Return the [x, y] coordinate for the center point of the cell that contains the specified text.  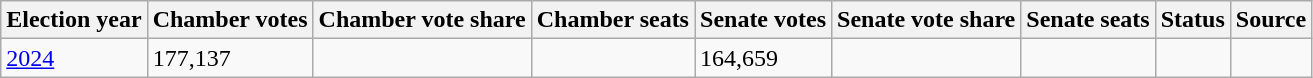
Senate vote share [926, 20]
Election year [74, 20]
Chamber votes [230, 20]
Source [1270, 20]
Senate votes [762, 20]
177,137 [230, 58]
2024 [74, 58]
Senate seats [1088, 20]
Status [1192, 20]
Chamber seats [612, 20]
164,659 [762, 58]
Chamber vote share [422, 20]
